Identify which cell holds the provided text, then report its (X, Y) central coordinate. 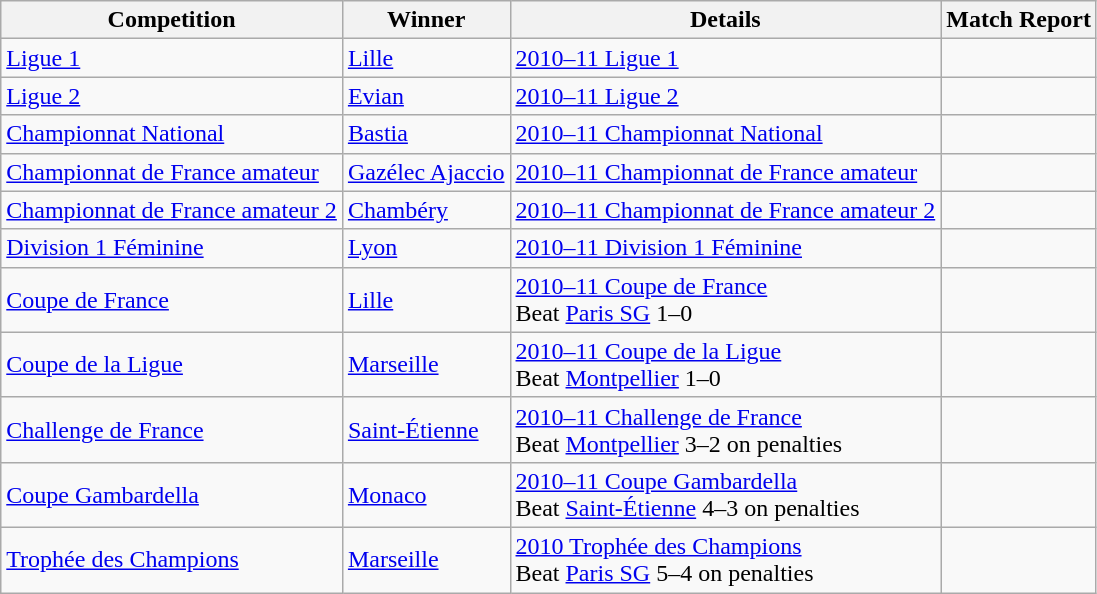
Gazélec Ajaccio (426, 172)
Championnat de France amateur 2 (172, 210)
Details (726, 20)
Division 1 Féminine (172, 248)
Bastia (426, 134)
2010–11 Coupe de la LigueBeat Montpellier 1–0 (726, 364)
Match Report (1019, 20)
Coupe de France (172, 300)
Saint-Étienne (426, 430)
Ligue 2 (172, 96)
2010–11 Championnat de France amateur (726, 172)
Winner (426, 20)
Challenge de France (172, 430)
Trophée des Champions (172, 560)
Lyon (426, 248)
2010–11 Division 1 Féminine (726, 248)
Coupe de la Ligue (172, 364)
2010–11 Championnat National (726, 134)
Championnat National (172, 134)
Chambéry (426, 210)
Monaco (426, 494)
2010–11 Ligue 2 (726, 96)
2010 Trophée des ChampionsBeat Paris SG 5–4 on penalties (726, 560)
Championnat de France amateur (172, 172)
Competition (172, 20)
Evian (426, 96)
Ligue 1 (172, 58)
2010–11 Ligue 1 (726, 58)
2010–11 Challenge de FranceBeat Montpellier 3–2 on penalties (726, 430)
2010–11 Championnat de France amateur 2 (726, 210)
2010–11 Coupe GambardellaBeat Saint-Étienne 4–3 on penalties (726, 494)
2010–11 Coupe de FranceBeat Paris SG 1–0 (726, 300)
Coupe Gambardella (172, 494)
